Scan for the cell matching the given text and deliver its (x, y) coordinate at center. 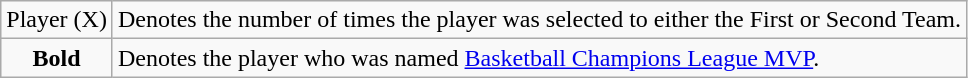
Player (X) (57, 20)
Denotes the number of times the player was selected to either the First or Second Team. (539, 20)
Bold (57, 58)
Denotes the player who was named Basketball Champions League MVP. (539, 58)
